Return [X, Y] of the center of cell containing provided text 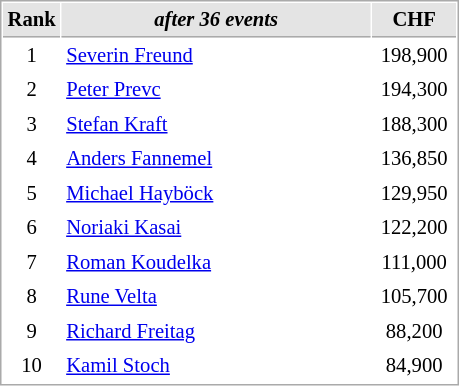
188,300 [414, 124]
8 [32, 296]
Severin Freund [216, 56]
1 [32, 56]
122,200 [414, 228]
10 [32, 366]
9 [32, 332]
129,950 [414, 194]
Rune Velta [216, 296]
Stefan Kraft [216, 124]
7 [32, 262]
111,000 [414, 262]
Roman Koudelka [216, 262]
194,300 [414, 90]
after 36 events [216, 20]
Michael Hayböck [216, 194]
CHF [414, 20]
198,900 [414, 56]
3 [32, 124]
84,900 [414, 366]
6 [32, 228]
Anders Fannemel [216, 158]
88,200 [414, 332]
2 [32, 90]
Kamil Stoch [216, 366]
5 [32, 194]
Noriaki Kasai [216, 228]
105,700 [414, 296]
136,850 [414, 158]
Richard Freitag [216, 332]
Rank [32, 20]
4 [32, 158]
Peter Prevc [216, 90]
